Return (x, y) of the center of cell containing provided text 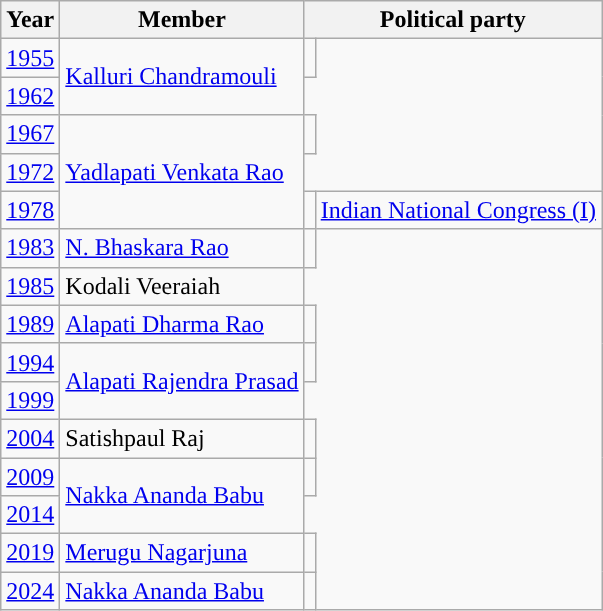
1962 (30, 96)
Kodali Veeraiah (182, 286)
1972 (30, 172)
2024 (30, 591)
Kalluri Chandramouli (182, 77)
Satishpaul Raj (182, 438)
1967 (30, 134)
1989 (30, 324)
Indian National Congress (I) (458, 210)
2014 (30, 515)
Merugu Nagarjuna (182, 553)
1983 (30, 248)
Alapati Dharma Rao (182, 324)
1955 (30, 58)
2009 (30, 477)
Political party (452, 20)
Year (30, 20)
1978 (30, 210)
1994 (30, 362)
1985 (30, 286)
Alapati Rajendra Prasad (182, 381)
N. Bhaskara Rao (182, 248)
Yadlapati Venkata Rao (182, 172)
2004 (30, 438)
1999 (30, 400)
2019 (30, 553)
Member (182, 20)
